Provide the (X, Y) coordinate of the cell's center where the given text is located.  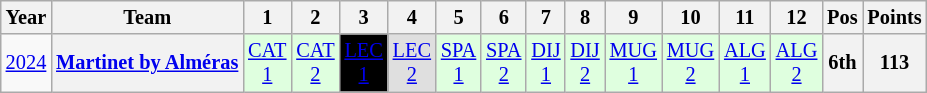
3 (364, 17)
10 (690, 17)
11 (745, 17)
SPA1 (458, 63)
9 (634, 17)
MUG2 (690, 63)
12 (797, 17)
7 (546, 17)
ALG2 (797, 63)
5 (458, 17)
ALG1 (745, 63)
2024 (26, 63)
2 (315, 17)
DIJ1 (546, 63)
SPA2 (504, 63)
MUG1 (634, 63)
Pos (842, 17)
LEC1 (364, 63)
CAT1 (267, 63)
Martinet by Alméras (147, 63)
6th (842, 63)
4 (412, 17)
1 (267, 17)
DIJ2 (584, 63)
Year (26, 17)
Points (895, 17)
6 (504, 17)
CAT2 (315, 63)
LEC2 (412, 63)
Team (147, 17)
8 (584, 17)
113 (895, 63)
